Find where the given text appears and provide that cell's center as (X, Y) coordinate. 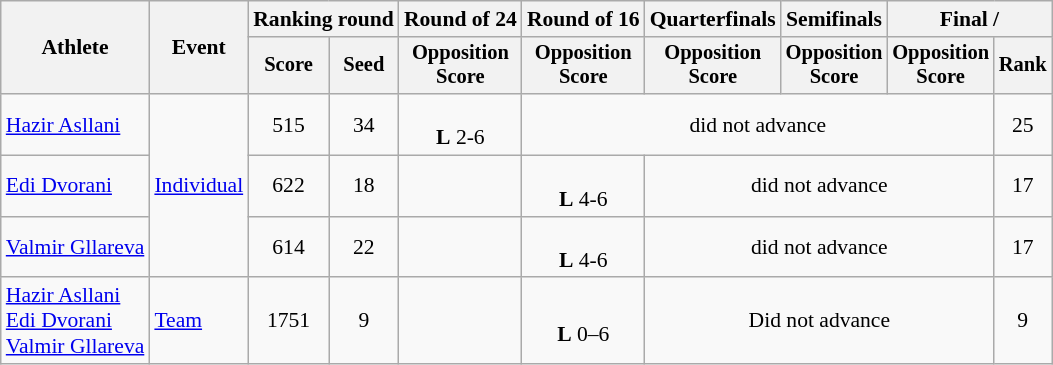
Rank (1023, 66)
Semifinals (834, 19)
Seed (364, 66)
515 (288, 124)
22 (364, 248)
Final / (969, 19)
L 2-6 (460, 124)
18 (364, 186)
Hazir AsllaniEdi DvoraniValmir Gllareva (76, 322)
614 (288, 248)
Quarterfinals (713, 19)
622 (288, 186)
Round of 16 (584, 19)
Score (288, 66)
Hazir Asllani (76, 124)
1751 (288, 322)
Did not advance (820, 322)
34 (364, 124)
25 (1023, 124)
Ranking round (324, 19)
Event (198, 48)
Team (198, 322)
Valmir Gllareva (76, 248)
Athlete (76, 48)
L 0–6 (584, 322)
Edi Dvorani (76, 186)
Round of 24 (460, 19)
Individual (198, 186)
